Output the (x, y) coordinate of the center of the cell containing the given text.  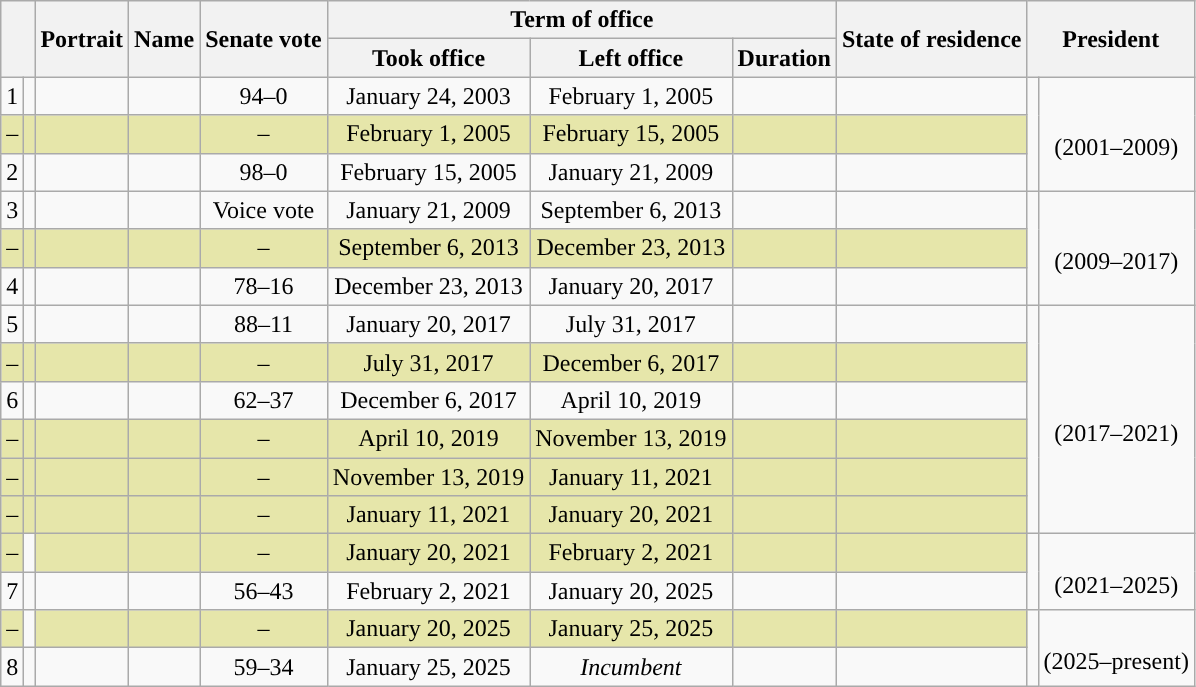
4 (12, 286)
56–43 (264, 591)
Took office (428, 58)
Voice vote (264, 210)
98–0 (264, 172)
(2009–2017) (1116, 248)
5 (12, 324)
Incumbent (631, 667)
(2001–2009) (1116, 134)
President (1110, 39)
January 24, 2003 (428, 96)
Duration (784, 58)
Term of office (582, 20)
3 (12, 210)
(2021–2025) (1116, 572)
78–16 (264, 286)
State of residence (932, 39)
2 (12, 172)
(2017–2021) (1116, 419)
Senate vote (264, 39)
6 (12, 400)
88–11 (264, 324)
Portrait (82, 39)
59–34 (264, 667)
Left office (631, 58)
62–37 (264, 400)
1 (12, 96)
8 (12, 667)
94–0 (264, 96)
(2025–present) (1116, 648)
7 (12, 591)
Name (164, 39)
